Return (x, y) of the center of cell containing provided text 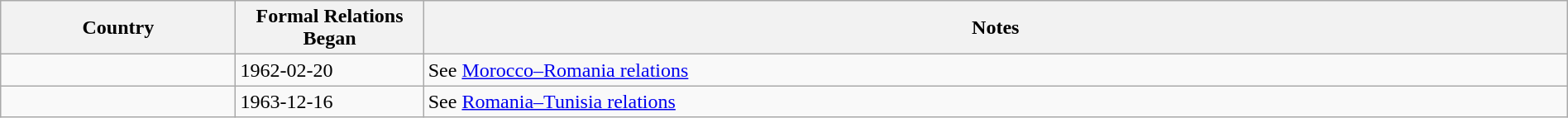
See Romania–Tunisia relations (996, 101)
1963-12-16 (329, 101)
Country (118, 28)
1962-02-20 (329, 70)
Formal Relations Began (329, 28)
See Morocco–Romania relations (996, 70)
Notes (996, 28)
